Find where the given text appears and provide that cell's center as [x, y] coordinate. 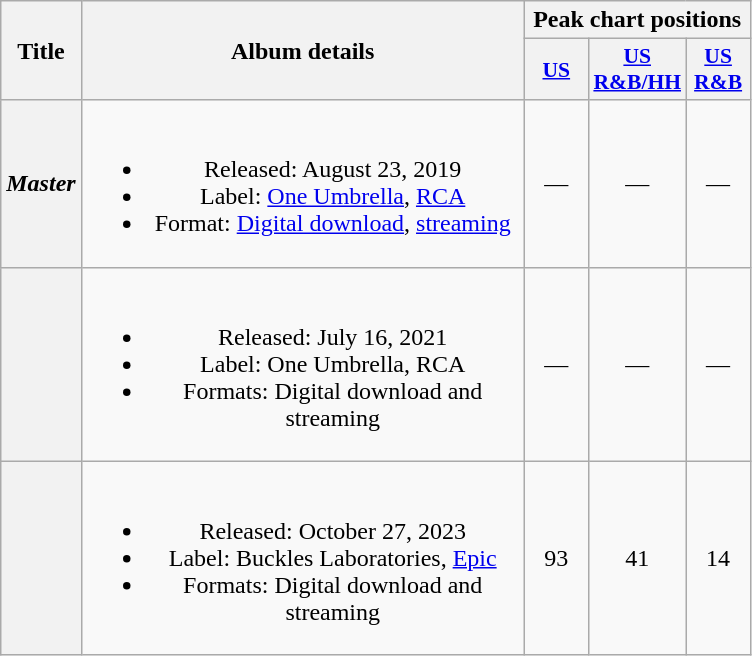
US [556, 70]
93 [556, 558]
Released: August 23, 2019Label: One Umbrella, RCAFormat: Digital download, streaming [302, 184]
Released: October 27, 2023Label: Buckles Laboratories, EpicFormats: Digital download and streaming [302, 558]
14 [718, 558]
Master [41, 184]
USR&B [718, 70]
Peak chart positions [637, 20]
41 [637, 558]
Released: July 16, 2021Label: One Umbrella, RCAFormats: Digital download and streaming [302, 364]
USR&B/HH [637, 70]
Album details [302, 50]
Title [41, 50]
